Find where the given text appears and provide that cell's center as [x, y] coordinate. 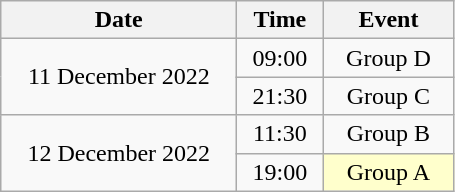
11 December 2022 [119, 77]
19:00 [280, 172]
21:30 [280, 96]
09:00 [280, 58]
Time [280, 20]
Group B [388, 134]
Group A [388, 172]
Date [119, 20]
Group C [388, 96]
12 December 2022 [119, 153]
11:30 [280, 134]
Event [388, 20]
Group D [388, 58]
